Return the [X, Y] coordinate for the center point of the cell that contains the specified text.  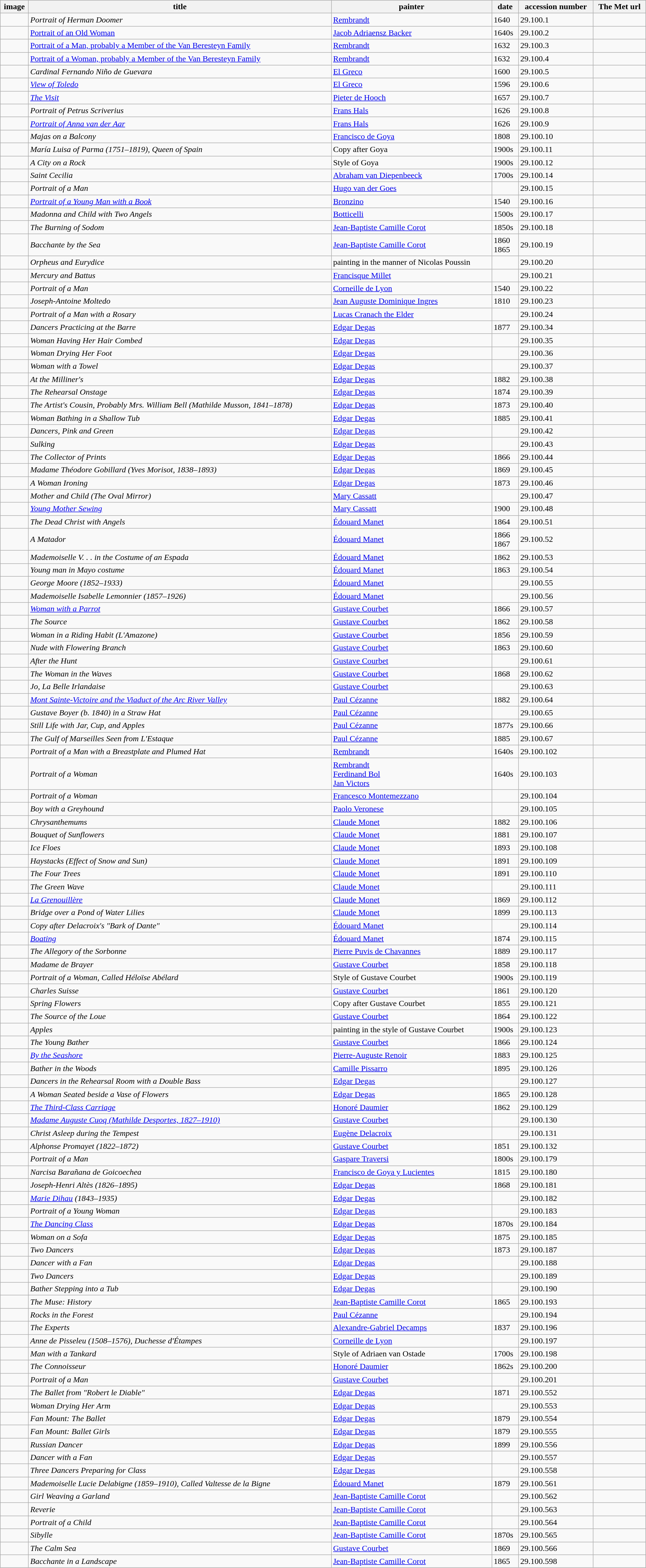
29.100.60 [556, 648]
29.100.52 [556, 539]
29.100.179 [556, 1159]
29.100.64 [556, 700]
Madame Auguste Cuoq (Mathilde Desportes, 1827–1910) [180, 1120]
La Grenouillère [180, 900]
29.100.112 [556, 900]
29.100.5 [556, 72]
The Source [180, 622]
29.100.8 [556, 110]
Woman Having Her Hair Combed [180, 340]
Style of Adriaen van Ostade [412, 1354]
1893 [505, 848]
Boating [180, 939]
Bather Stepping into a Tub [180, 1289]
29.100.553 [556, 1405]
29.100.194 [556, 1315]
By the Seashore [180, 1055]
29.100.110 [556, 874]
Portrait of Anna van der Aar [180, 123]
Nude with Flowering Branch [180, 648]
29.100.51 [556, 522]
29.100.565 [556, 1535]
Abraham van Diepenbeeck [412, 176]
Madame Théodore Gobillard (Yves Morisot, 1838–1893) [180, 470]
The Burning of Sodom [180, 227]
Dancers in the Rehearsal Room with a Double Bass [180, 1081]
Portrait of a Man with a Rosary [180, 314]
Dancers Practicing at the Barre [180, 327]
1855 [505, 1003]
29.100.201 [556, 1380]
29.100.188 [556, 1263]
View of Toledo [180, 85]
29.100.3 [556, 46]
29.100.561 [556, 1483]
1856 [505, 635]
Majas on a Balcony [180, 136]
1851 [505, 1146]
Portrait of a Young Woman [180, 1211]
Sibylle [180, 1535]
29.100.197 [556, 1341]
The Young Bather [180, 1042]
29.100.34 [556, 327]
The Allegory of the Sorbonne [180, 952]
29.100.563 [556, 1509]
29.100.15 [556, 188]
date [505, 7]
29.100.47 [556, 496]
29.100.1 [556, 20]
painting in the manner of Nicolas Poussin [412, 262]
29.100.2 [556, 33]
Woman Drying Her Arm [180, 1405]
29.100.41 [556, 418]
1871 [505, 1392]
1600 [505, 72]
The Dancing Class [180, 1224]
Apples [180, 1030]
The Ballet from "Robert le Diable" [180, 1392]
Fan Mount: Ballet Girls [180, 1431]
Mont Sainte-Victoire and the Viaduct of the Arc River Valley [180, 700]
1877 [505, 327]
Hugo van der Goes [412, 188]
Woman on a Sofa [180, 1237]
29.100.193 [556, 1302]
29.100.111 [556, 887]
29.100.556 [556, 1445]
A Matador [180, 539]
The Collector of Prints [180, 457]
Russian Dancer [180, 1445]
29.100.184 [556, 1224]
Bather in the Woods [180, 1068]
Dancers, Pink and Green [180, 431]
A Woman Ironing [180, 483]
29.100.61 [556, 661]
29.100.554 [556, 1418]
29.100.105 [556, 809]
1862s [505, 1367]
29.100.10 [556, 136]
The Gulf of Marseilles Seen from L'Estaque [180, 739]
29.100.17 [556, 214]
29.100.558 [556, 1471]
29.100.187 [556, 1250]
The Met url [619, 7]
Still Life with Jar, Cup, and Apples [180, 726]
Francisque Millet [412, 275]
Saint Cecilia [180, 176]
29.100.109 [556, 861]
29.100.62 [556, 674]
Style of Goya [412, 163]
image [14, 7]
Orpheus and Eurydice [180, 262]
Anne de Pisseleu (1508–1576), Duchesse d'Étampes [180, 1341]
Bacchante in a Landscape [180, 1561]
Bridge over a Pond of Water Lilies [180, 913]
Bronzino [412, 201]
1815 [505, 1172]
The Calm Sea [180, 1548]
29.100.67 [556, 739]
29.100.37 [556, 366]
1861 [505, 990]
The Rehearsal Onstage [180, 392]
29.100.46 [556, 483]
29.100.66 [556, 726]
29.100.11 [556, 149]
29.100.48 [556, 509]
Narcisa Barañana de Goicoechea [180, 1172]
The Dead Christ with Angels [180, 522]
Reverie [180, 1509]
Copy after Gustave Courbet [412, 1003]
29.100.43 [556, 444]
Jacob Adriaensz Backer [412, 33]
A City on a Rock [180, 163]
Portrait of a Woman, Called Héloïse Abélard [180, 977]
A Woman Seated beside a Vase of Flowers [180, 1094]
Cardinal Fernando Niño de Guevara [180, 72]
29.100.56 [556, 596]
29.100.555 [556, 1431]
29.100.35 [556, 340]
1837 [505, 1328]
Mademoiselle Lucie Delabigne (1859–1910), Called Valtesse de la Bigne [180, 1483]
29.100.114 [556, 926]
Mercury and Battus [180, 275]
title [180, 7]
29.100.118 [556, 964]
Joseph-Henri Altès (1826–1895) [180, 1185]
29.100.129 [556, 1107]
painter [412, 7]
29.100.552 [556, 1392]
At the Milliner's [180, 379]
29.100.44 [556, 457]
29.100.42 [556, 431]
1881 [505, 835]
1850s [505, 227]
Young man in Mayo costume [180, 570]
29.100.103 [556, 774]
29.100.6 [556, 85]
29.100.7 [556, 97]
Portrait of a Woman, probably a Member of the Van Beresteyn Family [180, 59]
Haystacks (Effect of Snow and Sun) [180, 861]
Pierre-Auguste Renoir [412, 1055]
Pierre Puvis de Chavannes [412, 952]
Three Dancers Preparing for Class [180, 1471]
1900 [505, 509]
Girl Weaving a Garland [180, 1496]
Portrait of an Old Woman [180, 33]
29.100.598 [556, 1561]
Woman with a Towel [180, 366]
29.100.130 [556, 1120]
Portrait of a Man, probably a Member of the Van Beresteyn Family [180, 46]
Portrait of Petrus Scriverius [180, 110]
29.100.21 [556, 275]
Sulking [180, 444]
Jo, La Belle Irlandaise [180, 687]
29.100.108 [556, 848]
29.100.125 [556, 1055]
29.100.198 [556, 1354]
Charles Suisse [180, 990]
29.100.185 [556, 1237]
29.100.131 [556, 1133]
29.100.19 [556, 245]
29.100.128 [556, 1094]
29.100.181 [556, 1185]
The Source of the Loue [180, 1016]
29.100.200 [556, 1367]
Young Mother Sewing [180, 509]
29.100.107 [556, 835]
Paolo Veronese [412, 809]
Gaspare Traversi [412, 1159]
Camille Pissarro [412, 1068]
29.100.57 [556, 609]
Rocks in the Forest [180, 1315]
Woman Bathing in a Shallow Tub [180, 418]
29.100.566 [556, 1548]
29.100.4 [556, 59]
Copy after Goya [412, 149]
Mademoiselle Isabelle Lemonnier (1857–1926) [180, 596]
Joseph-Antoine Moltedo [180, 301]
29.100.45 [556, 470]
Woman with a Parrot [180, 609]
1889 [505, 952]
The Artist's Cousin, Probably Mrs. William Bell (Mathilde Musson, 1841–1878) [180, 405]
1640 [505, 20]
29.100.190 [556, 1289]
29.100.126 [556, 1068]
29.100.132 [556, 1146]
Francisco de Goya y Lucientes [412, 1172]
1895 [505, 1068]
29.100.127 [556, 1081]
Alexandre-Gabriel Decamps [412, 1328]
Marie Dihau (1843–1935) [180, 1198]
1808 [505, 136]
29.100.59 [556, 635]
Madame de Brayer [180, 964]
29.100.115 [556, 939]
Bouquet of Sunflowers [180, 835]
29.100.119 [556, 977]
29.100.123 [556, 1030]
The Four Trees [180, 874]
The Third-Class Carriage [180, 1107]
29.100.16 [556, 201]
29.100.9 [556, 123]
1657 [505, 97]
Francesco Montemezzano [412, 796]
Woman Drying Her Foot [180, 353]
The Green Wave [180, 887]
29.100.564 [556, 1522]
Spring Flowers [180, 1003]
Lucas Cranach the Elder [412, 314]
29.100.562 [556, 1496]
29.100.196 [556, 1328]
29.100.12 [556, 163]
The Experts [180, 1328]
29.100.63 [556, 687]
29.100.120 [556, 990]
1877s [505, 726]
Portrait of Herman Doomer [180, 20]
18601865 [505, 245]
18661867 [505, 539]
29.100.180 [556, 1172]
Mademoiselle V. . . in the Costume of an Espada [180, 557]
Style of Gustave Courbet [412, 977]
Chrysanthemums [180, 822]
29.100.22 [556, 288]
1875 [505, 1237]
Madonna and Child with Two Angels [180, 214]
29.100.20 [556, 262]
1800s [505, 1159]
Portrait of a Young Man with a Book [180, 201]
María Luisa of Parma (1751–1819), Queen of Spain [180, 149]
Eugène Delacroix [412, 1133]
29.100.53 [556, 557]
29.100.24 [556, 314]
29.100.14 [556, 176]
29.100.122 [556, 1016]
1500s [505, 214]
Botticelli [412, 214]
Alphonse Promayet (1822–1872) [180, 1146]
29.100.124 [556, 1042]
Pieter de Hooch [412, 97]
29.100.183 [556, 1211]
29.100.55 [556, 583]
Gustave Boyer (b. 1840) in a Straw Hat [180, 713]
painting in the style of Gustave Courbet [412, 1030]
29.100.38 [556, 379]
Portrait of a Child [180, 1522]
29.100.104 [556, 796]
1596 [505, 85]
29.100.106 [556, 822]
After the Hunt [180, 661]
Francisco de Goya [412, 136]
29.100.65 [556, 713]
Copy after Delacroix's "Bark of Dante" [180, 926]
The Connoisseur [180, 1367]
1858 [505, 964]
Boy with a Greyhound [180, 809]
29.100.23 [556, 301]
Bacchante by the Sea [180, 245]
29.100.58 [556, 622]
29.100.182 [556, 1198]
Christ Asleep during the Tempest [180, 1133]
accession number [556, 7]
29.100.40 [556, 405]
Man with a Tankard [180, 1354]
Woman in a Riding Habit (L'Amazone) [180, 635]
RembrandtFerdinand BolJan Victors [412, 774]
29.100.18 [556, 227]
1883 [505, 1055]
29.100.117 [556, 952]
29.100.557 [556, 1458]
George Moore (1852–1933) [180, 583]
29.100.113 [556, 913]
1810 [505, 301]
Mother and Child (The Oval Mirror) [180, 496]
29.100.102 [556, 751]
29.100.54 [556, 570]
The Muse: History [180, 1302]
29.100.36 [556, 353]
29.100.189 [556, 1276]
29.100.39 [556, 392]
The Woman in the Waves [180, 674]
Portrait of a Man with a Breastplate and Plumed Hat [180, 751]
29.100.121 [556, 1003]
Fan Mount: The Ballet [180, 1418]
Ice Floes [180, 848]
The Visit [180, 97]
Jean Auguste Dominique Ingres [412, 301]
